Pinpoint the cell where the given text exists, returning its (X, Y) midpoint coordinate. 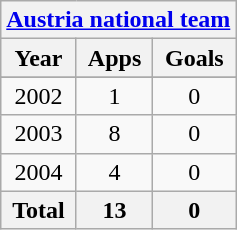
Apps (114, 58)
4 (114, 172)
1 (114, 96)
2002 (39, 96)
Austria national team (118, 20)
13 (114, 210)
Total (39, 210)
2004 (39, 172)
Year (39, 58)
8 (114, 134)
Goals (194, 58)
2003 (39, 134)
